Detect which cell encompasses the target text, then output its [X, Y] center coordinate. 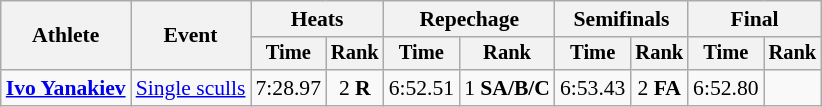
1 SA/B/C [507, 88]
Single sculls [191, 88]
6:52.80 [726, 88]
2 R [355, 88]
Semifinals [622, 19]
Ivo Yanakiev [66, 88]
6:53.43 [592, 88]
Event [191, 36]
2 FA [659, 88]
6:52.51 [422, 88]
Heats [316, 19]
Repechage [470, 19]
Final [754, 19]
Athlete [66, 36]
7:28.97 [288, 88]
